Find where the given text appears and provide that cell's center as (X, Y) coordinate. 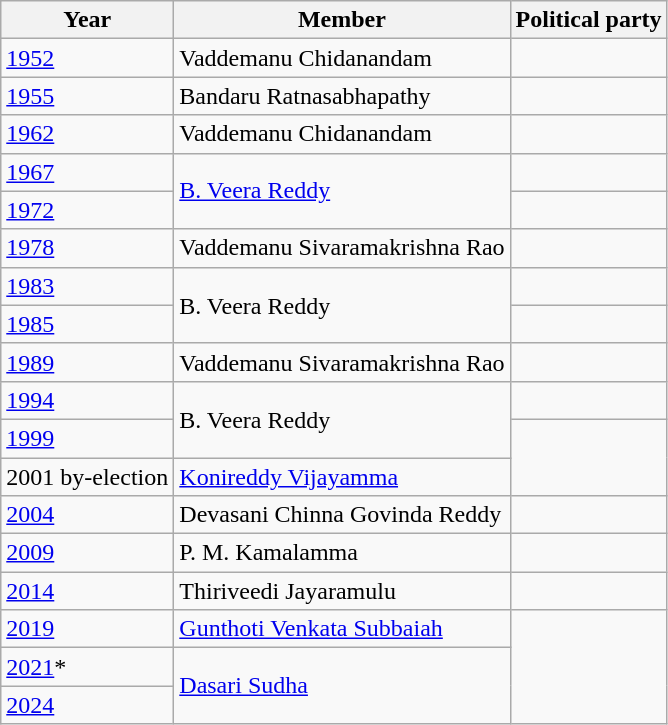
1978 (88, 248)
2021* (88, 667)
2019 (88, 629)
1972 (88, 210)
Political party (588, 20)
2009 (88, 553)
2004 (88, 515)
2024 (88, 705)
1962 (88, 134)
Thiriveedi Jayaramulu (342, 591)
Dasari Sudha (342, 686)
Devasani Chinna Govinda Reddy (342, 515)
1994 (88, 400)
Bandaru Ratnasabhapathy (342, 96)
2001 by-election (88, 477)
1989 (88, 362)
Member (342, 20)
Konireddy Vijayamma (342, 477)
1955 (88, 96)
2014 (88, 591)
1983 (88, 286)
P. M. Kamalamma (342, 553)
1999 (88, 438)
Gunthoti Venkata Subbaiah (342, 629)
1967 (88, 172)
1952 (88, 58)
Year (88, 20)
1985 (88, 324)
